Extract the [X, Y] coordinate from the center of the cell holding the provided text.  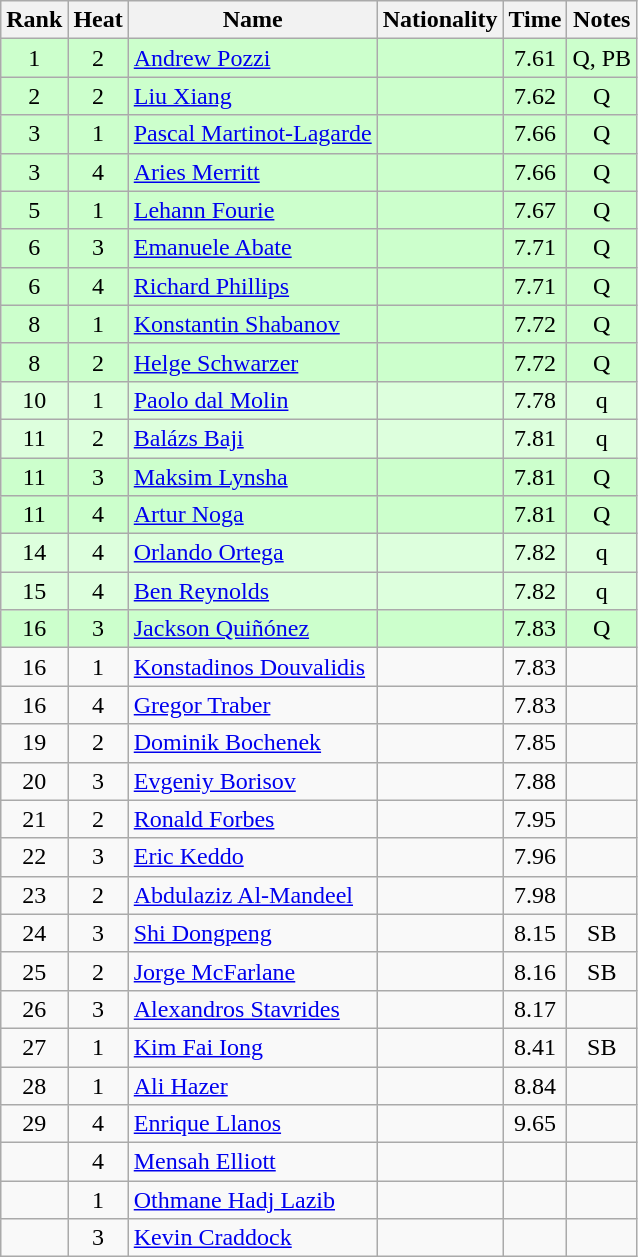
Evgeniy Borisov [252, 781]
7.85 [535, 743]
Richard Phillips [252, 286]
15 [34, 591]
Kevin Craddock [252, 1238]
7.61 [535, 58]
Artur Noga [252, 515]
5 [34, 210]
Shi Dongpeng [252, 933]
29 [34, 1124]
Notes [602, 20]
Lehann Fourie [252, 210]
Aries Merritt [252, 172]
Eric Keddo [252, 857]
14 [34, 553]
8.84 [535, 1085]
7.88 [535, 781]
Kim Fai Iong [252, 1047]
7.95 [535, 819]
Q, PB [602, 58]
Orlando Ortega [252, 553]
Enrique Llanos [252, 1124]
Balázs Baji [252, 438]
9.65 [535, 1124]
Konstadinos Douvalidis [252, 667]
Konstantin Shabanov [252, 324]
Name [252, 20]
Alexandros Stavrides [252, 1009]
21 [34, 819]
7.78 [535, 400]
25 [34, 971]
Heat [98, 20]
7.96 [535, 857]
Emanuele Abate [252, 248]
Maksim Lynsha [252, 477]
Ronald Forbes [252, 819]
Jackson Quiñónez [252, 629]
7.62 [535, 96]
8.15 [535, 933]
28 [34, 1085]
Ali Hazer [252, 1085]
Othmane Hadj Lazib [252, 1200]
Nationality [440, 20]
Time [535, 20]
7.67 [535, 210]
20 [34, 781]
Gregor Traber [252, 705]
Rank [34, 20]
Helge Schwarzer [252, 362]
8.16 [535, 971]
Liu Xiang [252, 96]
Andrew Pozzi [252, 58]
19 [34, 743]
23 [34, 895]
26 [34, 1009]
Abdulaziz Al-Mandeel [252, 895]
Paolo dal Molin [252, 400]
Jorge McFarlane [252, 971]
8.17 [535, 1009]
10 [34, 400]
Pascal Martinot-Lagarde [252, 134]
24 [34, 933]
7.98 [535, 895]
Mensah Elliott [252, 1162]
22 [34, 857]
27 [34, 1047]
Ben Reynolds [252, 591]
Dominik Bochenek [252, 743]
8.41 [535, 1047]
